Scan for the cell matching the given text and deliver its [x, y] coordinate at center. 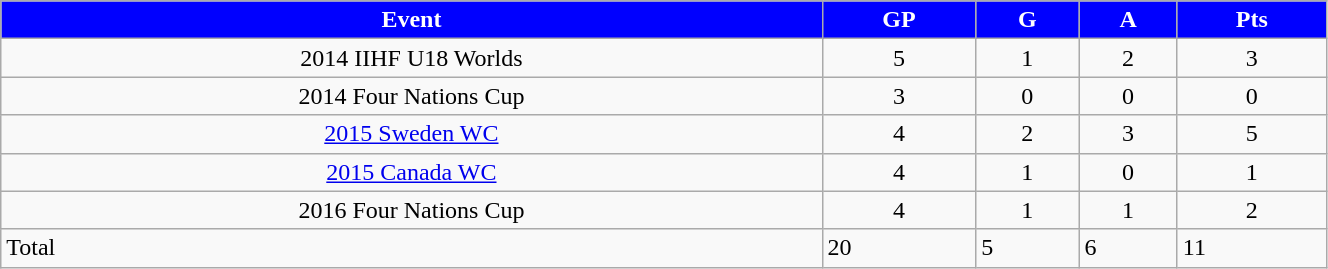
11 [1252, 248]
2014 IIHF U18 Worlds [412, 58]
2015 Canada WC [412, 172]
Pts [1252, 20]
2015 Sweden WC [412, 134]
Event [412, 20]
A [1128, 20]
6 [1128, 248]
2014 Four Nations Cup [412, 96]
Total [412, 248]
20 [899, 248]
G [1028, 20]
2016 Four Nations Cup [412, 210]
GP [899, 20]
